Provide the [x, y] coordinate of the cell's center where the given text is located.  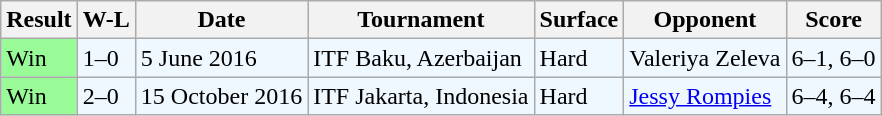
Valeriya Zeleva [705, 58]
ITF Baku, Azerbaijan [421, 58]
Date [221, 20]
Score [834, 20]
6–1, 6–0 [834, 58]
6–4, 6–4 [834, 96]
W-L [106, 20]
Surface [579, 20]
15 October 2016 [221, 96]
5 June 2016 [221, 58]
Jessy Rompies [705, 96]
2–0 [106, 96]
Opponent [705, 20]
1–0 [106, 58]
Tournament [421, 20]
ITF Jakarta, Indonesia [421, 96]
Result [39, 20]
